Return [X, Y] of the center of cell containing provided text 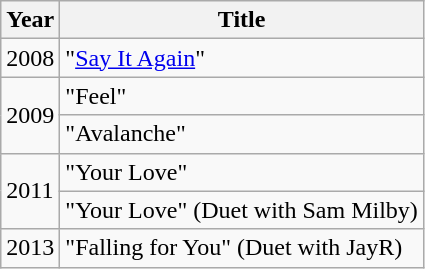
"Say It Again" [242, 58]
2008 [30, 58]
"Feel" [242, 96]
"Falling for You" (Duet with JayR) [242, 248]
"Your Love" [242, 172]
2011 [30, 191]
"Avalanche" [242, 134]
Title [242, 20]
"Your Love" (Duet with Sam Milby) [242, 210]
Year [30, 20]
2009 [30, 115]
2013 [30, 248]
